Locate the cell with the specified text and output its [x, y] center coordinate. 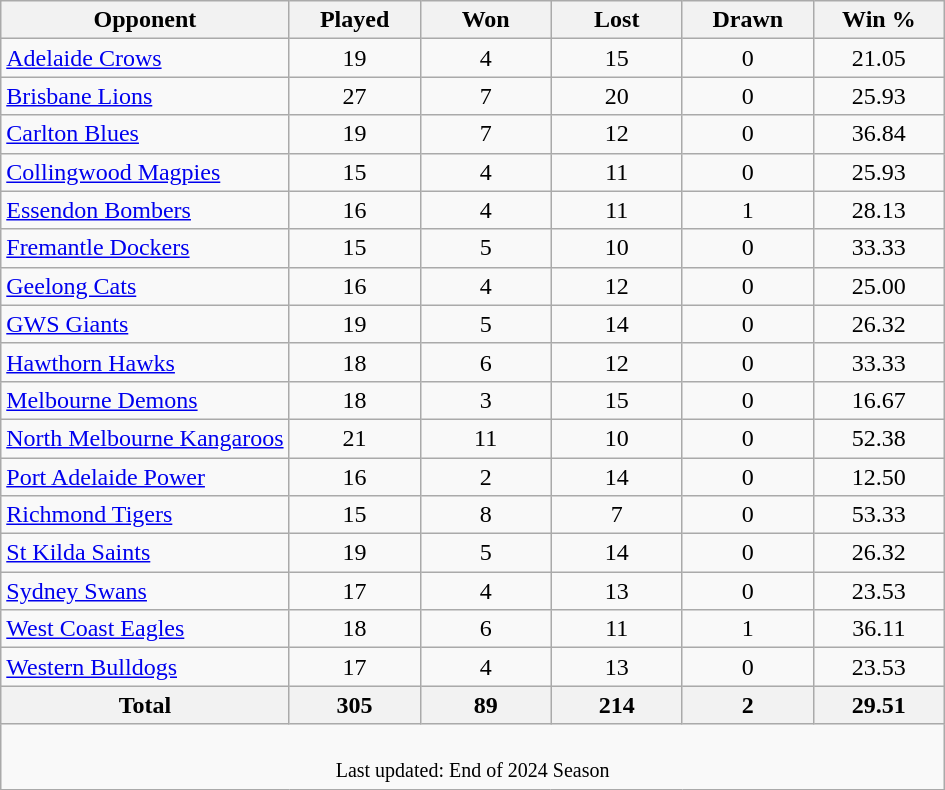
West Coast Eagles [145, 629]
36.84 [878, 134]
305 [354, 705]
Carlton Blues [145, 134]
Fremantle Dockers [145, 248]
St Kilda Saints [145, 553]
Drawn [748, 20]
Total [145, 705]
52.38 [878, 438]
Port Adelaide Power [145, 477]
3 [486, 400]
Won [486, 20]
Essendon Bombers [145, 210]
Hawthorn Hawks [145, 362]
Collingwood Magpies [145, 172]
214 [616, 705]
8 [486, 515]
27 [354, 96]
36.11 [878, 629]
Opponent [145, 20]
Geelong Cats [145, 286]
20 [616, 96]
Adelaide Crows [145, 58]
GWS Giants [145, 324]
12.50 [878, 477]
Lost [616, 20]
Win % [878, 20]
21.05 [878, 58]
16.67 [878, 400]
Sydney Swans [145, 591]
21 [354, 438]
Western Bulldogs [145, 667]
Last updated: End of 2024 Season [473, 756]
28.13 [878, 210]
89 [486, 705]
Melbourne Demons [145, 400]
Played [354, 20]
Brisbane Lions [145, 96]
53.33 [878, 515]
29.51 [878, 705]
Richmond Tigers [145, 515]
North Melbourne Kangaroos [145, 438]
25.00 [878, 286]
